Provide the (x, y) coordinate of the cell's center where the given text is located.  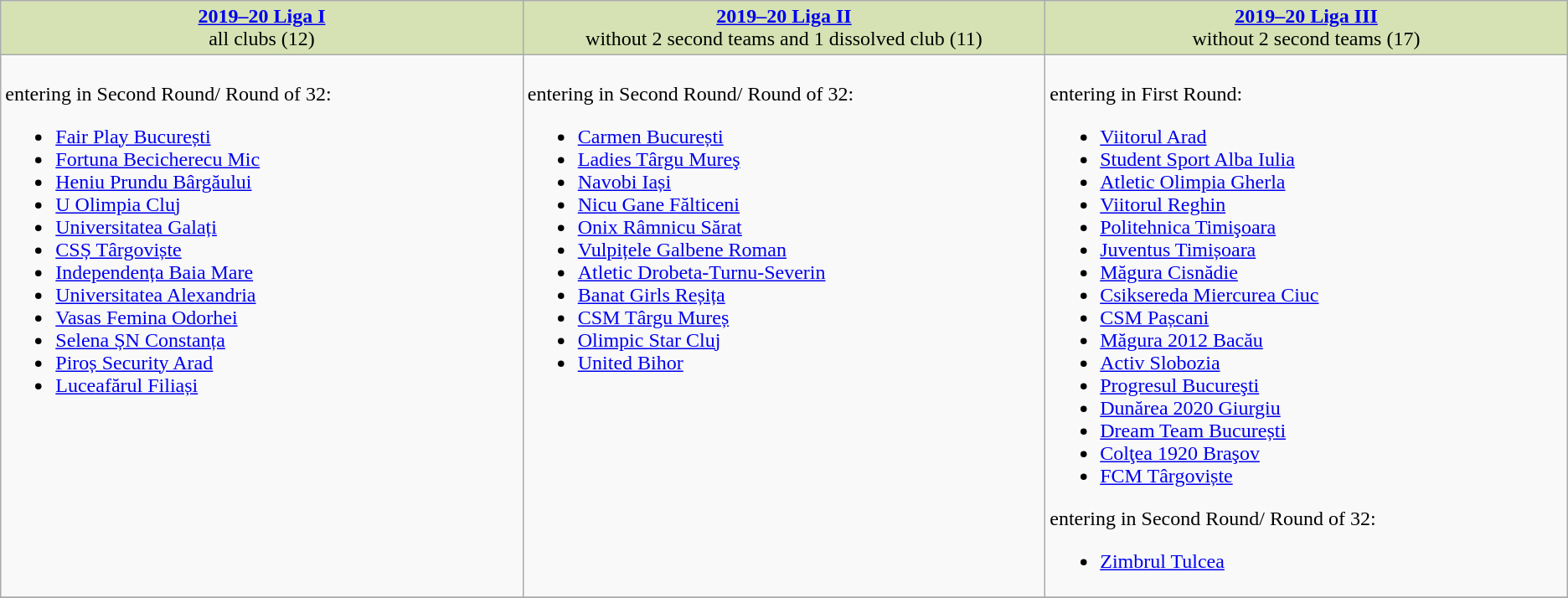
2019–20 Liga Iall clubs (12) (261, 28)
2019–20 Liga IIwithout 2 second teams and 1 dissolved club (11) (784, 28)
2019–20 Liga IIIwithout 2 second teams (17) (1307, 28)
